Capture the cell that displays the provided text and extract its (x, y) central coordinate. 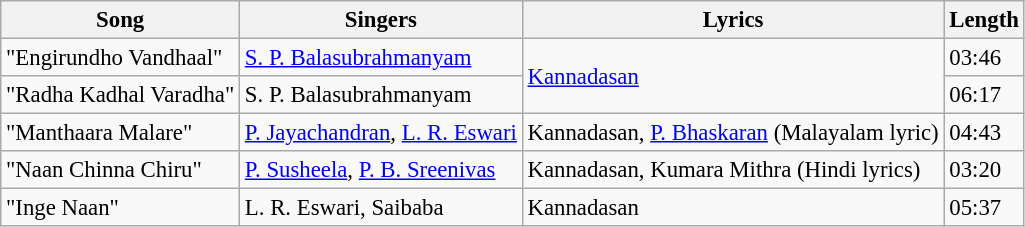
Lyrics (733, 20)
"Naan Chinna Chiru" (120, 170)
05:37 (984, 208)
03:46 (984, 58)
"Inge Naan" (120, 208)
Singers (382, 20)
Kannadasan, Kumara Mithra (Hindi lyrics) (733, 170)
"Manthaara Malare" (120, 133)
P. Jayachandran, L. R. Eswari (382, 133)
04:43 (984, 133)
Song (120, 20)
Kannadasan, P. Bhaskaran (Malayalam lyric) (733, 133)
Length (984, 20)
L. R. Eswari, Saibaba (382, 208)
P. Susheela, P. B. Sreenivas (382, 170)
"Radha Kadhal Varadha" (120, 95)
03:20 (984, 170)
06:17 (984, 95)
"Engirundho Vandhaal" (120, 58)
